Return [x, y] of the center of cell containing provided text 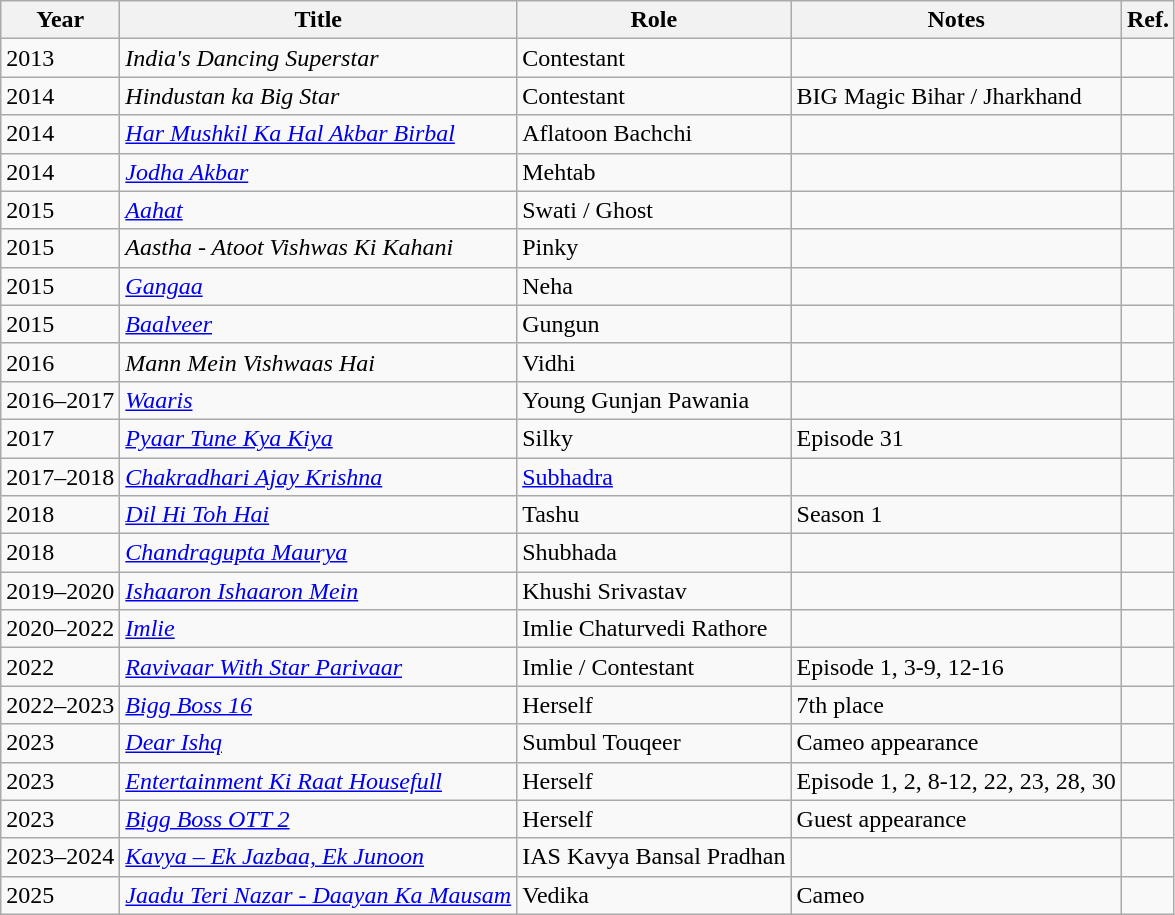
Har Mushkil Ka Hal Akbar Birbal [318, 134]
Swati / Ghost [654, 210]
2017–2018 [60, 477]
Kavya – Ek Jazbaa, Ek Junoon [318, 857]
IAS Kavya Bansal Pradhan [654, 857]
Aahat [318, 210]
Bigg Boss OTT 2 [318, 819]
Aflatoon Bachchi [654, 134]
2016–2017 [60, 400]
Cameo appearance [956, 743]
Baalveer [318, 324]
Gungun [654, 324]
2023–2024 [60, 857]
Episode 1, 2, 8-12, 22, 23, 28, 30 [956, 781]
Chakradhari Ajay Krishna [318, 477]
Subhadra [654, 477]
2017 [60, 438]
2013 [60, 58]
Title [318, 20]
Notes [956, 20]
Silky [654, 438]
Pinky [654, 248]
Guest appearance [956, 819]
Imlie / Contestant [654, 667]
Khushi Srivastav [654, 591]
2022 [60, 667]
Young Gunjan Pawania [654, 400]
Mehtab [654, 172]
BIG Magic Bihar / Jharkhand [956, 96]
Role [654, 20]
Mann Mein Vishwaas Hai [318, 362]
Shubhada [654, 553]
Season 1 [956, 515]
Neha [654, 286]
Imlie [318, 629]
2022–2023 [60, 705]
Cameo [956, 895]
Vedika [654, 895]
Aastha - Atoot Vishwas Ki Kahani [318, 248]
Jaadu Teri Nazar - Daayan Ka Mausam [318, 895]
Pyaar Tune Kya Kiya [318, 438]
Tashu [654, 515]
Ishaaron Ishaaron Mein [318, 591]
India's Dancing Superstar [318, 58]
Waaris [318, 400]
2025 [60, 895]
Vidhi [654, 362]
2019–2020 [60, 591]
Chandragupta Maurya [318, 553]
Dil Hi Toh Hai [318, 515]
Ref. [1148, 20]
Episode 1, 3-9, 12-16 [956, 667]
Gangaa [318, 286]
2020–2022 [60, 629]
Jodha Akbar [318, 172]
2016 [60, 362]
Episode 31 [956, 438]
Year [60, 20]
7th place [956, 705]
Bigg Boss 16 [318, 705]
Imlie Chaturvedi Rathore [654, 629]
Dear Ishq [318, 743]
Ravivaar With Star Parivaar [318, 667]
Sumbul Touqeer [654, 743]
Hindustan ka Big Star [318, 96]
Entertainment Ki Raat Housefull [318, 781]
